Return the [x, y] coordinate for the center point of the cell that contains the specified text.  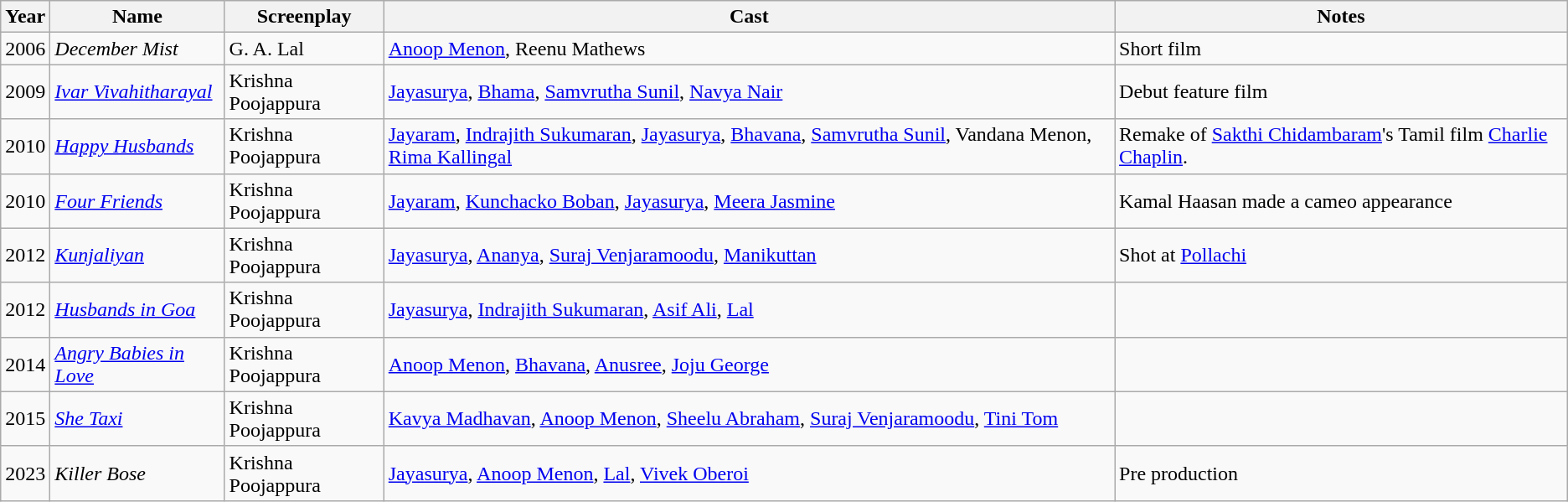
Angry Babies in Love [137, 364]
Remake of Sakthi Chidambaram's Tamil film Charlie Chaplin. [1342, 146]
Killer Bose [137, 473]
Jayasurya, Ananya, Suraj Venjaramoodu, Manikuttan [749, 255]
Happy Husbands [137, 146]
Shot at Pollachi [1342, 255]
Jayaram, Indrajith Sukumaran, Jayasurya, Bhavana, Samvrutha Sunil, Vandana Menon, Rima Kallingal [749, 146]
Year [25, 17]
She Taxi [137, 419]
Ivar Vivahitharayal [137, 92]
Jayasurya, Bhama, Samvrutha Sunil, Navya Nair [749, 92]
Screenplay [304, 17]
Name [137, 17]
Husbands in Goa [137, 310]
Short film [1342, 49]
Jayasurya, Anoop Menon, Lal, Vivek Oberoi [749, 473]
2006 [25, 49]
2009 [25, 92]
Anoop Menon, Reenu Mathews [749, 49]
Pre production [1342, 473]
2015 [25, 419]
Anoop Menon, Bhavana, Anusree, Joju George [749, 364]
Kavya Madhavan, Anoop Menon, Sheelu Abraham, Suraj Venjaramoodu, Tini Tom [749, 419]
Jayasurya, Indrajith Sukumaran, Asif Ali, Lal [749, 310]
2014 [25, 364]
Kamal Haasan made a cameo appearance [1342, 201]
G. A. Lal [304, 49]
Notes [1342, 17]
December Mist [137, 49]
Four Friends [137, 201]
Kunjaliyan [137, 255]
2023 [25, 473]
Jayaram, Kunchacko Boban, Jayasurya, Meera Jasmine [749, 201]
Cast [749, 17]
Debut feature film [1342, 92]
